Return the [x, y] coordinate for the center point of the cell that contains the specified text.  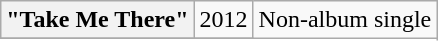
"Take Me There" [98, 20]
Non-album single [345, 20]
2012 [224, 20]
